Locate the cell with the specified text and output its [x, y] center coordinate. 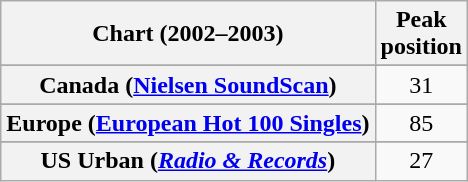
US Urban (Radio & Records) [188, 161]
Peakposition [421, 34]
Chart (2002–2003) [188, 34]
Canada (Nielsen SoundScan) [188, 85]
27 [421, 161]
31 [421, 85]
85 [421, 123]
Europe (European Hot 100 Singles) [188, 123]
